Return the [X, Y] coordinate for the center point of the cell that contains the specified text.  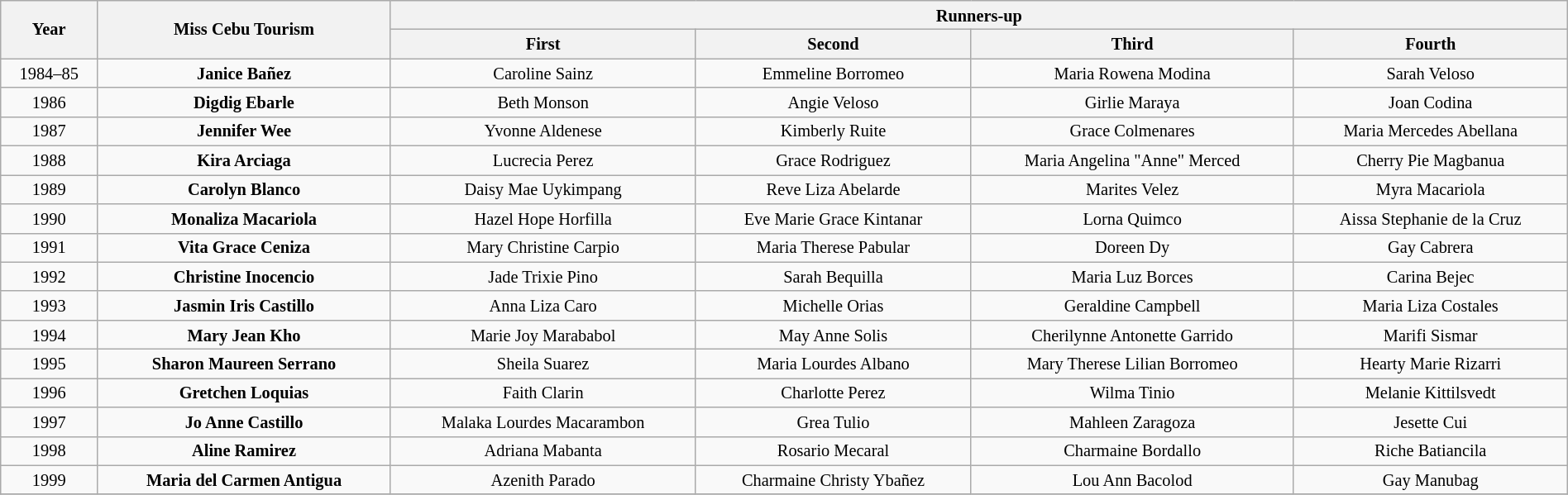
Aissa Stephanie de la Cruz [1431, 218]
1988 [50, 160]
Malaka Lourdes Macarambon [543, 421]
Angie Veloso [834, 102]
Joan Codina [1431, 102]
Lucrecia Perez [543, 160]
Grace Colmenares [1132, 131]
May Anne Solis [834, 334]
Miss Cebu Tourism [245, 29]
Janice Bañez [245, 73]
Jesette Cui [1431, 421]
Marites Velez [1132, 188]
Michelle Orias [834, 306]
Sarah Bequilla [834, 276]
Maria Lourdes Albano [834, 364]
Riche Batiancila [1431, 451]
Girlie Maraya [1132, 102]
First [543, 45]
Second [834, 45]
Geraldine Campbell [1132, 306]
Myra Macariola [1431, 188]
Vita Grace Ceniza [245, 248]
Fourth [1431, 45]
Jo Anne Castillo [245, 421]
Mahleen Zaragoza [1132, 421]
Marifi Sismar [1431, 334]
Maria Angelina "Anne" Merced [1132, 160]
Mary Christine Carpio [543, 248]
Maria Therese Pabular [834, 248]
Jennifer Wee [245, 131]
1991 [50, 248]
Gay Manubag [1431, 479]
Faith Clarin [543, 392]
Doreen Dy [1132, 248]
Azenith Parado [543, 479]
Gay Cabrera [1431, 248]
Gretchen Loquias [245, 392]
Marie Joy Marababol [543, 334]
1996 [50, 392]
Maria Mercedes Abellana [1431, 131]
Reve Liza Abelarde [834, 188]
Sarah Veloso [1431, 73]
1989 [50, 188]
Carina Bejec [1431, 276]
Third [1132, 45]
Carolyn Blanco [245, 188]
Hearty Marie Rizarri [1431, 364]
Lou Ann Bacolod [1132, 479]
Melanie Kittilsvedt [1431, 392]
Jasmin Iris Castillo [245, 306]
Maria Rowena Modina [1132, 73]
Year [50, 29]
Charlotte Perez [834, 392]
Maria Liza Costales [1431, 306]
Cherry Pie Magbanua [1431, 160]
Charmaine Christy Ybañez [834, 479]
Kimberly Ruite [834, 131]
Grace Rodriguez [834, 160]
Rosario Mecaral [834, 451]
Grea Tulio [834, 421]
1997 [50, 421]
Runners-up [979, 15]
1998 [50, 451]
Jade Trixie Pino [543, 276]
Monaliza Macariola [245, 218]
Digdig Ebarle [245, 102]
Kira Arciaga [245, 160]
Lorna Quimco [1132, 218]
Mary Jean Kho [245, 334]
Charmaine Bordallo [1132, 451]
Sharon Maureen Serrano [245, 364]
Eve Marie Grace Kintanar [834, 218]
1984–85 [50, 73]
Sheila Suarez [543, 364]
Maria del Carmen Antigua [245, 479]
1999 [50, 479]
1992 [50, 276]
Christine Inocencio [245, 276]
Anna Liza Caro [543, 306]
1987 [50, 131]
Emmeline Borromeo [834, 73]
Daisy Mae Uykimpang [543, 188]
Aline Ramirez [245, 451]
1995 [50, 364]
Caroline Sainz [543, 73]
Hazel Hope Horfilla [543, 218]
Cherilynne Antonette Garrido [1132, 334]
Adriana Mabanta [543, 451]
1990 [50, 218]
Wilma Tinio [1132, 392]
1986 [50, 102]
Mary Therese Lilian Borromeo [1132, 364]
Beth Monson [543, 102]
Yvonne Aldenese [543, 131]
1993 [50, 306]
1994 [50, 334]
Maria Luz Borces [1132, 276]
